Return the (X, Y) coordinate for the center point of the cell that contains the specified text.  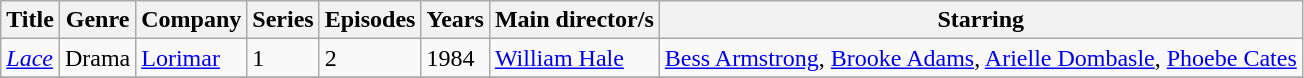
1 (283, 58)
Series (283, 20)
Genre (97, 20)
Main director/s (574, 20)
1984 (455, 58)
Lorimar (192, 58)
William Hale (574, 58)
Episodes (370, 20)
Bess Armstrong, Brooke Adams, Arielle Dombasle, Phoebe Cates (980, 58)
Years (455, 20)
2 (370, 58)
Starring (980, 20)
Lace (30, 58)
Drama (97, 58)
Company (192, 20)
Title (30, 20)
